Return (X, Y) of the center of cell containing provided text 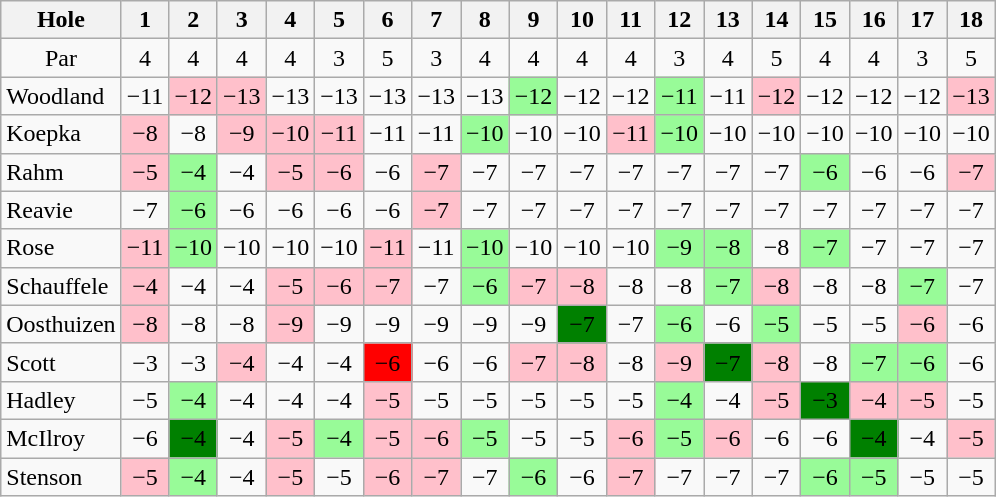
16 (874, 20)
6 (388, 20)
12 (680, 20)
Reavie (61, 210)
1 (145, 20)
13 (728, 20)
Hole (61, 20)
Rose (61, 248)
2 (194, 20)
8 (484, 20)
Woodland (61, 96)
15 (826, 20)
Hadley (61, 400)
14 (776, 20)
McIlroy (61, 438)
Par (61, 58)
18 (972, 20)
Rahm (61, 172)
Stenson (61, 477)
11 (630, 20)
7 (436, 20)
10 (582, 20)
Scott (61, 362)
17 (922, 20)
9 (534, 20)
Oosthuizen (61, 324)
Schauffele (61, 286)
Koepka (61, 134)
